Extract the (x, y) coordinate from the center of the cell holding the provided text.  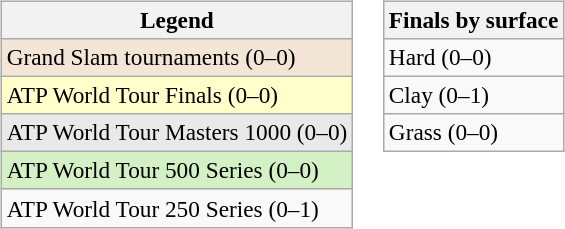
Hard (0–0) (473, 57)
ATP World Tour 250 Series (0–1) (176, 208)
Finals by surface (473, 20)
Legend (176, 20)
ATP World Tour 500 Series (0–0) (176, 171)
ATP World Tour Masters 1000 (0–0) (176, 133)
Grass (0–0) (473, 133)
Grand Slam tournaments (0–0) (176, 57)
ATP World Tour Finals (0–0) (176, 95)
Clay (0–1) (473, 95)
